Capture the cell that displays the provided text and extract its [X, Y] central coordinate. 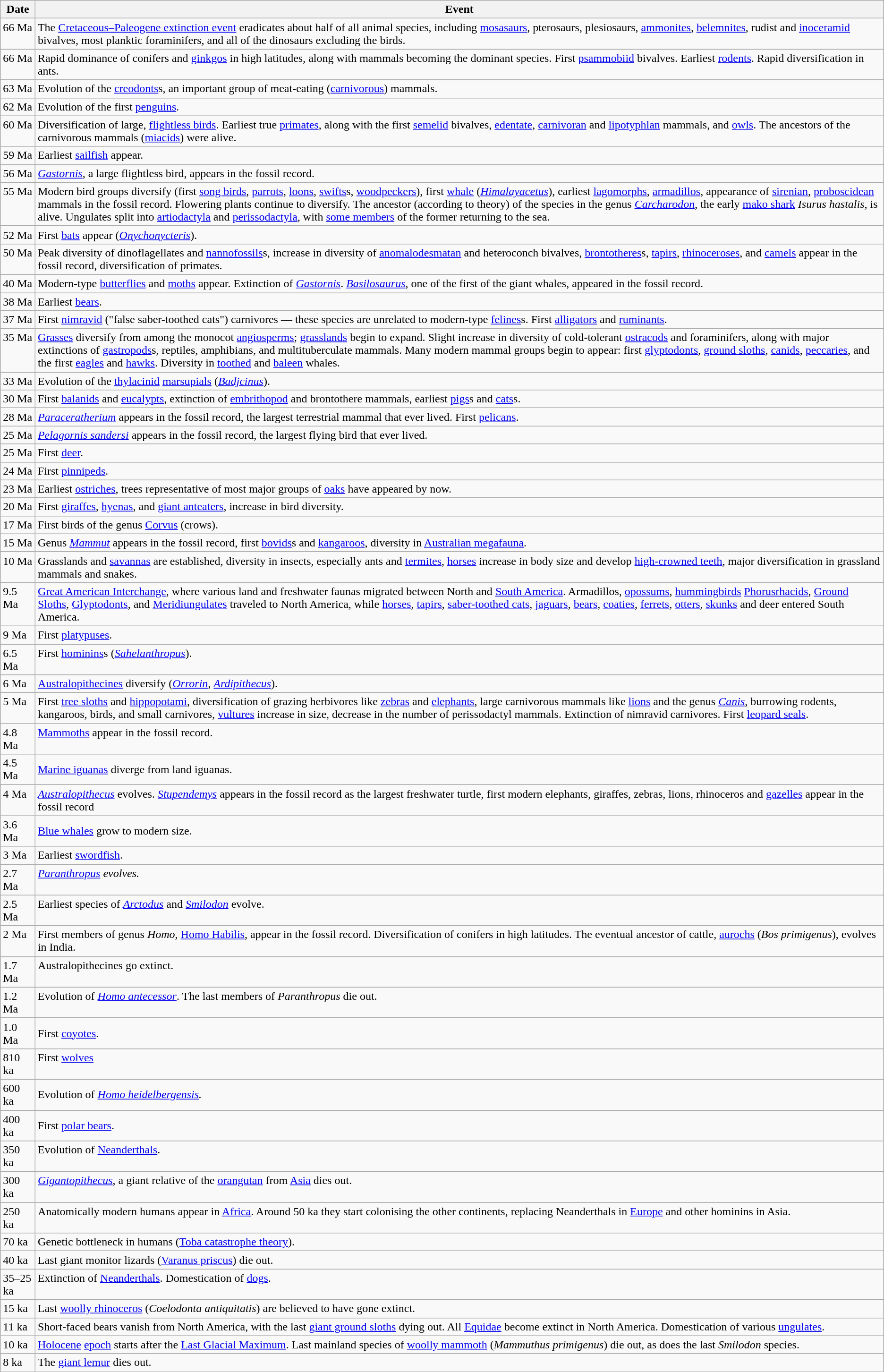
Evolution of the creodontss, an important group of meat-eating (carnivorous) mammals. [459, 89]
23 Ma [18, 489]
Event [459, 9]
Evolution of Homo heidelbergensis. [459, 1095]
250 ka [18, 1218]
Mammoths appear in the fossil record. [459, 739]
First wolves [459, 1064]
38 Ma [18, 302]
70 ka [18, 1242]
Paranthropus evolves. [459, 879]
First nimravid ("false saber-toothed cats") carnivores — these species are unrelated to modern-type feliness. First alligators and ruminants. [459, 320]
9 Ma [18, 635]
Modern-type butterflies and moths appear. Extinction of Gastornis. Basilosaurus, one of the first of the giant whales, appeared in the fossil record. [459, 283]
Pelagornis sandersi appears in the fossil record, the largest flying bird that ever lived. [459, 435]
Gastornis, a large flightless bird, appears in the fossil record. [459, 173]
40 ka [18, 1260]
15 Ma [18, 543]
5 Ma [18, 708]
Evolution of the thylacinid marsupials (Badjcinus). [459, 381]
First birds of the genus Corvus (crows). [459, 525]
600 ka [18, 1095]
4.5 Ma [18, 770]
62 Ma [18, 107]
6 Ma [18, 684]
1.2 Ma [18, 1002]
9.5 Ma [18, 604]
40 Ma [18, 283]
350 ka [18, 1156]
Earliest sailfish appear. [459, 155]
3 Ma [18, 855]
First pinnipeds. [459, 471]
Genus Mammut appears in the fossil record, first bovidss and kangaroos, diversity in Australian megafauna. [459, 543]
56 Ma [18, 173]
24 Ma [18, 471]
52 Ma [18, 235]
11 ka [18, 1327]
Earliest ostriches, trees representative of most major groups of oaks have appeared by now. [459, 489]
3.6 Ma [18, 831]
37 Ma [18, 320]
Marine iguanas diverge from land iguanas. [459, 770]
55 Ma [18, 204]
8 ka [18, 1363]
6.5 Ma [18, 659]
Paraceratherium appears in the fossil record, the largest terrestrial mammal that ever lived. First pelicans. [459, 417]
35 Ma [18, 350]
20 Ma [18, 507]
First homininss (Sahelanthropus). [459, 659]
Earliest bears. [459, 302]
First balanids and eucalypts, extinction of embrithopod and brontothere mammals, earliest pigss and catss. [459, 399]
15 ka [18, 1309]
2 Ma [18, 941]
Last woolly rhinoceros (Coelodonta antiquitatis) are believed to have gone extinct. [459, 1309]
Australopithecines diversify (Orrorin, Ardipithecus). [459, 684]
First coyotes. [459, 1033]
First deer. [459, 453]
63 Ma [18, 89]
Extinction of Neanderthals. Domestication of dogs. [459, 1285]
Evolution of Homo antecessor. The last members of Paranthropus die out. [459, 1002]
28 Ma [18, 417]
Australopithecines go extinct. [459, 972]
2.7 Ma [18, 879]
30 Ma [18, 399]
Gigantopithecus, a giant relative of the orangutan from Asia dies out. [459, 1187]
35–25 ka [18, 1285]
4.8 Ma [18, 739]
Last giant monitor lizards (Varanus priscus) die out. [459, 1260]
Evolution of the first penguins. [459, 107]
First bats appear (Onychonycteris). [459, 235]
2.5 Ma [18, 911]
The giant lemur dies out. [459, 1363]
50 Ma [18, 259]
1.0 Ma [18, 1033]
4 Ma [18, 800]
17 Ma [18, 525]
810 ka [18, 1064]
Blue whales grow to modern size. [459, 831]
First platypuses. [459, 635]
60 Ma [18, 131]
33 Ma [18, 381]
First giraffes, hyenas, and giant anteaters, increase in bird diversity. [459, 507]
59 Ma [18, 155]
Date [18, 9]
Genetic bottleneck in humans (Toba catastrophe theory). [459, 1242]
Earliest swordfish. [459, 855]
Evolution of Neanderthals. [459, 1156]
First polar bears. [459, 1125]
1.7 Ma [18, 972]
400 ka [18, 1125]
300 ka [18, 1187]
Earliest species of Arctodus and Smilodon evolve. [459, 911]
10 Ma [18, 567]
10 ka [18, 1345]
